Pinpoint the cell where the given text exists, returning its (x, y) midpoint coordinate. 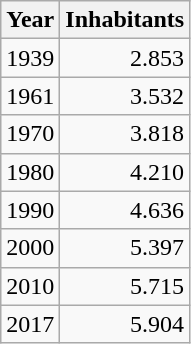
Inhabitants (125, 20)
1990 (30, 210)
3.818 (125, 134)
1980 (30, 172)
1939 (30, 58)
2000 (30, 248)
1961 (30, 96)
4.636 (125, 210)
5.904 (125, 324)
1970 (30, 134)
Year (30, 20)
2017 (30, 324)
3.532 (125, 96)
2010 (30, 286)
5.715 (125, 286)
2.853 (125, 58)
4.210 (125, 172)
5.397 (125, 248)
